Identify which cell holds the provided text, then report its [X, Y] central coordinate. 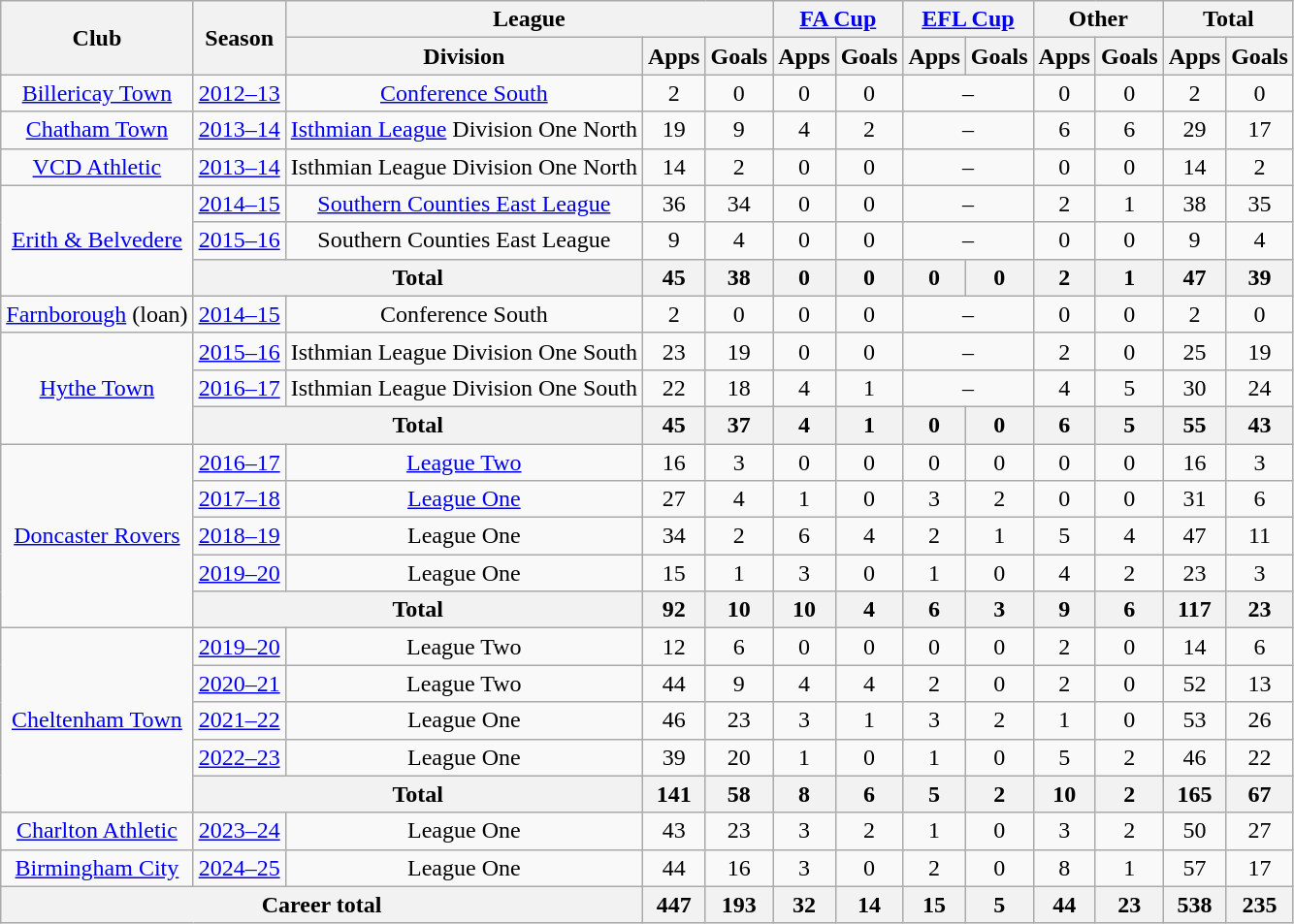
Birmingham City [97, 868]
141 [674, 794]
Season [239, 38]
52 [1194, 684]
32 [804, 905]
57 [1194, 868]
Club [97, 38]
FA Cup [838, 19]
2012–13 [239, 93]
25 [1194, 351]
58 [739, 794]
31 [1194, 499]
Erith & Belvedere [97, 240]
165 [1194, 794]
Charlton Athletic [97, 831]
Other [1098, 19]
447 [674, 905]
26 [1260, 720]
2018–19 [239, 536]
League [530, 19]
12 [674, 647]
55 [1194, 425]
18 [739, 388]
24 [1260, 388]
2024–25 [239, 868]
2023–24 [239, 831]
36 [674, 204]
11 [1260, 536]
VCD Athletic [97, 167]
92 [674, 610]
2020–21 [239, 684]
193 [739, 905]
50 [1194, 831]
53 [1194, 720]
37 [739, 425]
Cheltenham Town [97, 720]
30 [1194, 388]
Division [464, 56]
67 [1260, 794]
Billericay Town [97, 93]
538 [1194, 905]
2022–23 [239, 757]
235 [1260, 905]
117 [1194, 610]
13 [1260, 684]
Hythe Town [97, 388]
EFL Cup [968, 19]
29 [1194, 130]
20 [739, 757]
Career total [322, 905]
2017–18 [239, 499]
2021–22 [239, 720]
Farnborough (loan) [97, 314]
Chatham Town [97, 130]
35 [1260, 204]
Doncaster Rovers [97, 536]
